From the cell containing the given text, extract its center point as [x, y] coordinate. 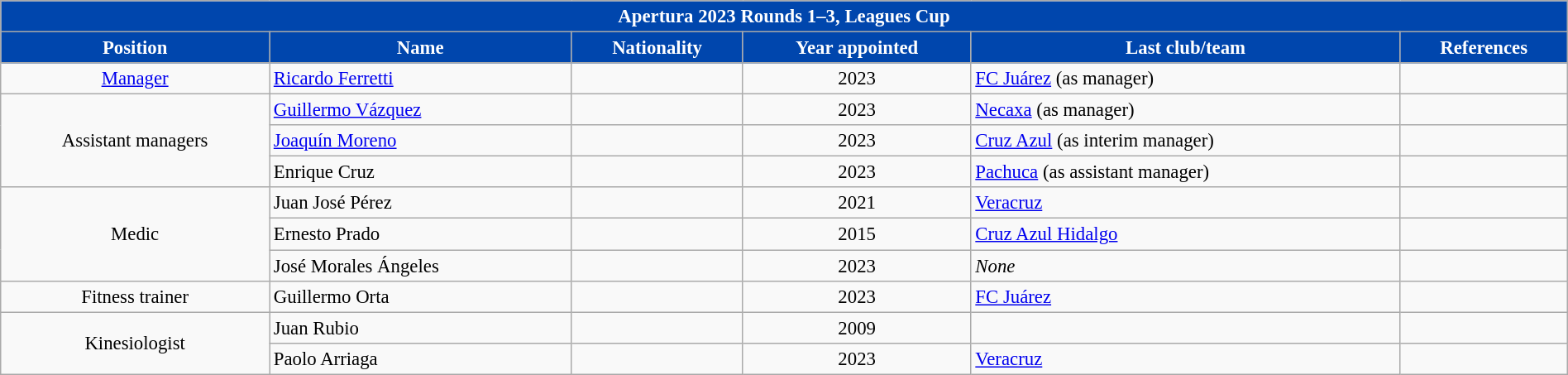
Fitness trainer [136, 296]
Pachuca (as assistant manager) [1186, 172]
Cruz Azul Hidalgo [1186, 234]
None [1186, 266]
Enrique Cruz [420, 172]
2021 [857, 203]
FC Juárez (as manager) [1186, 79]
Ricardo Ferretti [420, 79]
Last club/team [1186, 48]
References [1484, 48]
Ernesto Prado [420, 234]
Position [136, 48]
Assistant managers [136, 141]
Name [420, 48]
Nationality [657, 48]
Paolo Arriaga [420, 358]
Necaxa (as manager) [1186, 110]
Joaquín Moreno [420, 141]
Apertura 2023 Rounds 1–3, Leagues Cup [784, 17]
José Morales Ángeles [420, 266]
Guillermo Vázquez [420, 110]
Manager [136, 79]
Kinesiologist [136, 343]
Juan José Pérez [420, 203]
Juan Rubio [420, 328]
Year appointed [857, 48]
2009 [857, 328]
Guillermo Orta [420, 296]
Medic [136, 233]
FC Juárez [1186, 296]
Cruz Azul (as interim manager) [1186, 141]
2015 [857, 234]
